Provide the [x, y] coordinate of the cell's center where the given text is located.  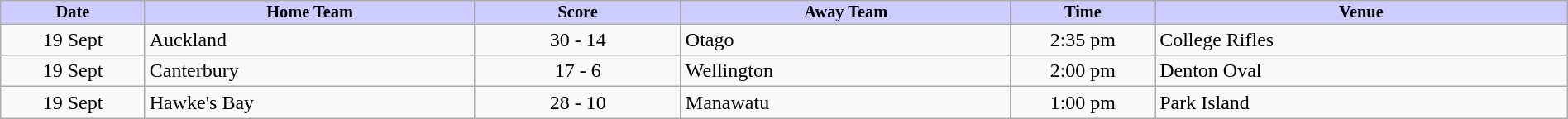
30 - 14 [577, 40]
Wellington [845, 71]
Hawke's Bay [309, 102]
28 - 10 [577, 102]
2:35 pm [1083, 40]
Canterbury [309, 71]
Time [1083, 12]
1:00 pm [1083, 102]
17 - 6 [577, 71]
Score [577, 12]
College Rifles [1361, 40]
Auckland [309, 40]
Park Island [1361, 102]
Venue [1361, 12]
Date [73, 12]
Denton Oval [1361, 71]
Otago [845, 40]
Manawatu [845, 102]
2:00 pm [1083, 71]
Away Team [845, 12]
Home Team [309, 12]
